Pinpoint the cell where the given text exists, returning its (X, Y) midpoint coordinate. 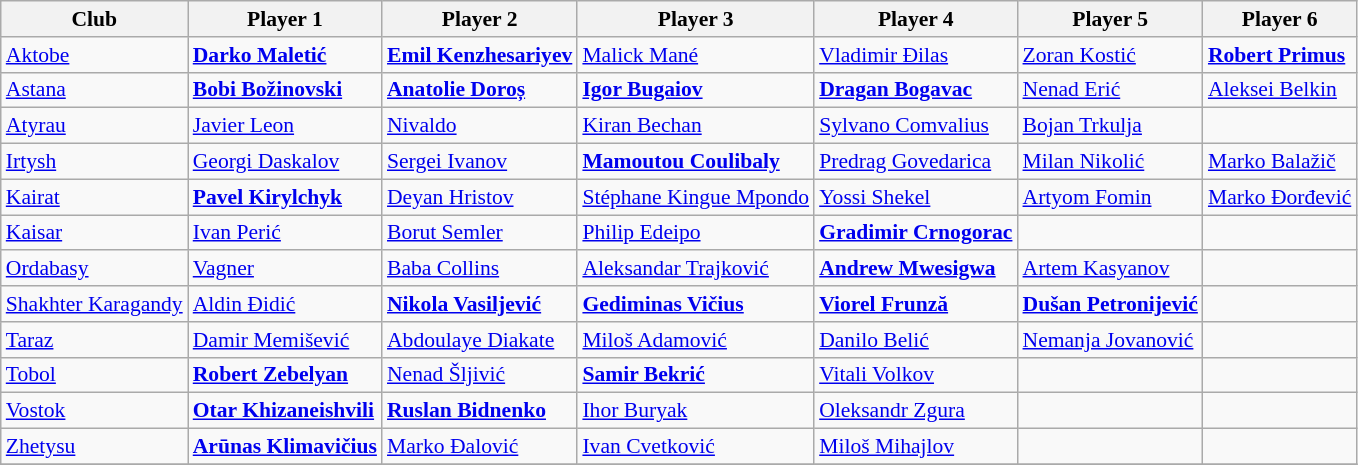
Oleksandr Zgura (916, 411)
Borut Semler (480, 233)
Player 5 (1110, 19)
Dušan Petronijević (1110, 304)
Player 6 (1280, 19)
Otar Khizaneishvili (285, 411)
Kairat (94, 197)
Philip Edeipo (696, 233)
Player 1 (285, 19)
Samir Bekrić (696, 375)
Player 4 (916, 19)
Baba Collins (480, 269)
Anatolie Doroș (480, 90)
Deyan Hristov (480, 197)
Player 2 (480, 19)
Malick Mané (696, 55)
Nemanja Jovanović (1110, 340)
Kaisar (94, 233)
Nenad Erić (1110, 90)
Javier Leon (285, 126)
Ihor Buryak (696, 411)
Stéphane Kingue Mpondo (696, 197)
Kiran Bechan (696, 126)
Predrag Govedarica (916, 162)
Aldin Đidić (285, 304)
Gediminas Vičius (696, 304)
Aleksei Belkin (1280, 90)
Vostok (94, 411)
Dragan Bogavac (916, 90)
Sylvano Comvalius (916, 126)
Zoran Kostić (1110, 55)
Milan Nikolić (1110, 162)
Emil Kenzhesariyev (480, 55)
Arūnas Klimavičius (285, 447)
Vitali Volkov (916, 375)
Artyom Fomin (1110, 197)
Player 3 (696, 19)
Igor Bugaiov (696, 90)
Yossi Shekel (916, 197)
Damir Memišević (285, 340)
Artem Kasyanov (1110, 269)
Sergei Ivanov (480, 162)
Abdoulaye Diakate (480, 340)
Marko Đalović (480, 447)
Aleksandar Trajković (696, 269)
Mamoutou Coulibaly (696, 162)
Nikola Vasiljević (480, 304)
Marko Balažič (1280, 162)
Tobol (94, 375)
Irtysh (94, 162)
Georgi Daskalov (285, 162)
Danilo Belić (916, 340)
Atyrau (94, 126)
Miloš Adamović (696, 340)
Miloš Mihajlov (916, 447)
Andrew Mwesigwa (916, 269)
Nenad Šljivić (480, 375)
Darko Maletić (285, 55)
Shakhter Karagandy (94, 304)
Robert Zebelyan (285, 375)
Marko Đorđević (1280, 197)
Nivaldo (480, 126)
Ivan Perić (285, 233)
Pavel Kirylchyk (285, 197)
Club (94, 19)
Astana (94, 90)
Ivan Cvetković (696, 447)
Vladimir Đilas (916, 55)
Ordabasy (94, 269)
Vagner (285, 269)
Aktobe (94, 55)
Bojan Trkulja (1110, 126)
Gradimir Crnogorac (916, 233)
Viorel Frunză (916, 304)
Zhetysu (94, 447)
Bobi Božinovski (285, 90)
Ruslan Bidnenko (480, 411)
Robert Primus (1280, 55)
Taraz (94, 340)
